Provide the (X, Y) coordinate of the cell's center where the given text is located.  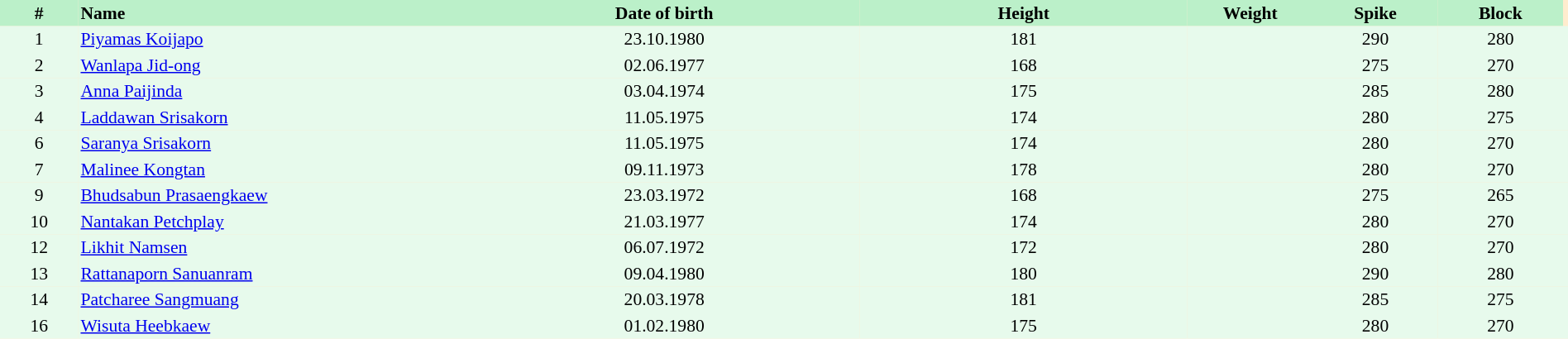
10 (39, 222)
23.03.1972 (664, 195)
1 (39, 40)
02.06.1977 (664, 65)
20.03.1978 (664, 299)
Saranya Srisakorn (273, 144)
Weight (1250, 13)
Date of birth (664, 13)
# (39, 13)
172 (1024, 248)
9 (39, 195)
09.04.1980 (664, 274)
23.10.1980 (664, 40)
3 (39, 91)
Name (273, 13)
Laddawan Srisakorn (273, 117)
Height (1024, 13)
2 (39, 65)
Likhit Namsen (273, 248)
16 (39, 326)
12 (39, 248)
Piyamas Koijapo (273, 40)
Wanlapa Jid-ong (273, 65)
Bhudsabun Prasaengkaew (273, 195)
4 (39, 117)
Spike (1374, 13)
265 (1500, 195)
178 (1024, 169)
7 (39, 169)
Malinee Kongtan (273, 169)
Nantakan Petchplay (273, 222)
21.03.1977 (664, 222)
01.02.1980 (664, 326)
Block (1500, 13)
06.07.1972 (664, 248)
Wisuta Heebkaew (273, 326)
13 (39, 274)
03.04.1974 (664, 91)
14 (39, 299)
09.11.1973 (664, 169)
Anna Paijinda (273, 91)
Patcharee Sangmuang (273, 299)
6 (39, 144)
180 (1024, 274)
Rattanaporn Sanuanram (273, 274)
